Pinpoint the cell where the given text exists, returning its (X, Y) midpoint coordinate. 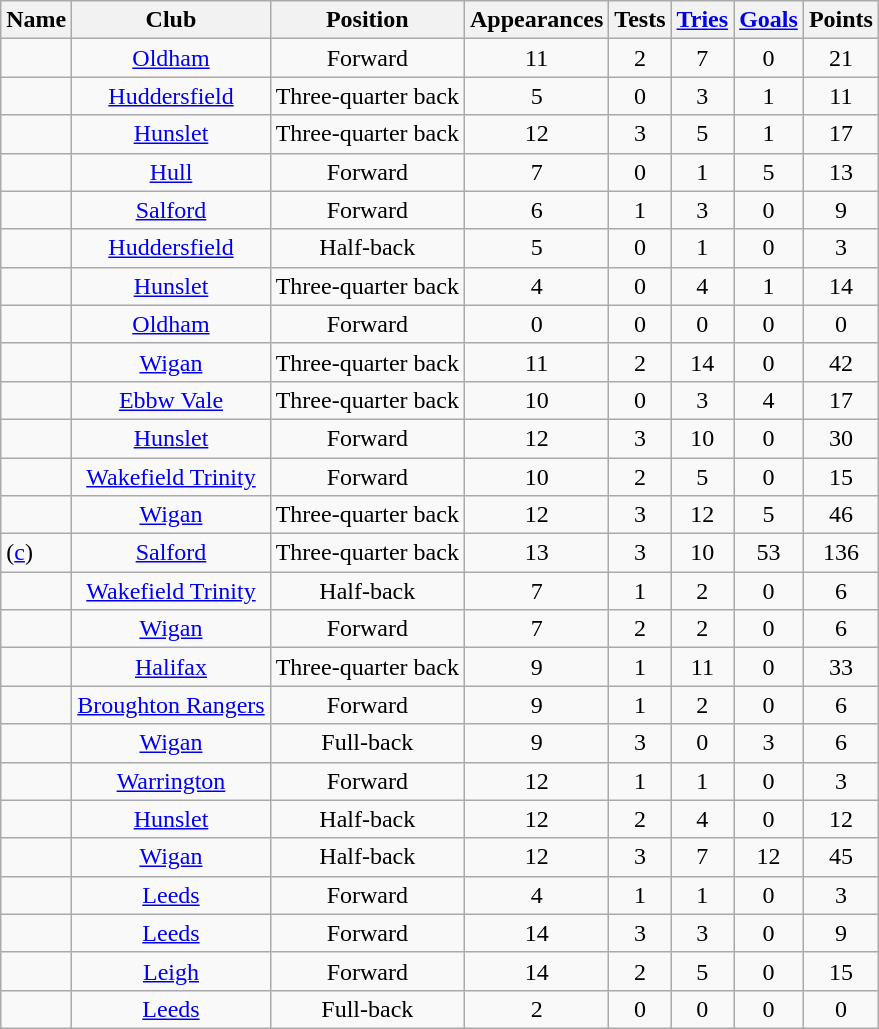
Points (840, 20)
Club (171, 20)
45 (840, 857)
33 (840, 667)
Position (367, 20)
Broughton Rangers (171, 705)
Tests (640, 20)
Name (36, 20)
Tries (702, 20)
Halifax (171, 667)
Warrington (171, 781)
136 (840, 553)
21 (840, 58)
Goals (769, 20)
Hull (171, 172)
(c) (36, 553)
46 (840, 515)
Leigh (171, 971)
42 (840, 362)
30 (840, 438)
Ebbw Vale (171, 400)
Appearances (536, 20)
53 (769, 553)
